Find where the given text appears and provide that cell's center as [x, y] coordinate. 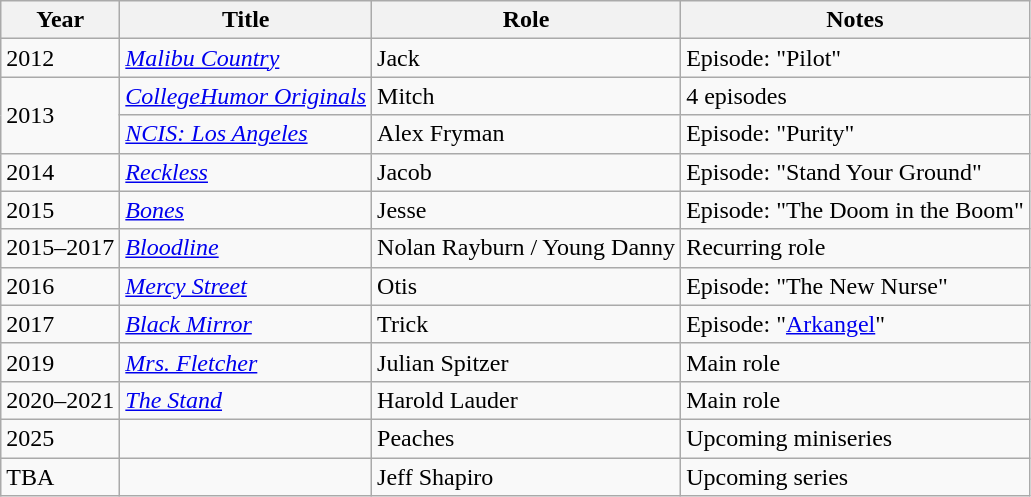
Upcoming series [856, 477]
2016 [60, 286]
Notes [856, 20]
Jesse [526, 210]
Mercy Street [246, 286]
2019 [60, 362]
Role [526, 20]
NCIS: Los Angeles [246, 134]
2025 [60, 438]
Jack [526, 58]
2013 [60, 115]
Episode: "The New Nurse" [856, 286]
2015 [60, 210]
Upcoming miniseries [856, 438]
Episode: "Stand Your Ground" [856, 172]
Peaches [526, 438]
TBA [60, 477]
Bloodline [246, 248]
Malibu Country [246, 58]
Episode: "Arkangel" [856, 324]
Episode: "The Doom in the Boom" [856, 210]
Julian Spitzer [526, 362]
The Stand [246, 400]
2012 [60, 58]
Trick [526, 324]
Nolan Rayburn / Young Danny [526, 248]
4 episodes [856, 96]
Harold Lauder [526, 400]
Jeff Shapiro [526, 477]
Bones [246, 210]
Mrs. Fletcher [246, 362]
2017 [60, 324]
Reckless [246, 172]
Episode: "Purity" [856, 134]
Black Mirror [246, 324]
2015–2017 [60, 248]
Otis [526, 286]
2014 [60, 172]
2020–2021 [60, 400]
Year [60, 20]
Mitch [526, 96]
Recurring role [856, 248]
Title [246, 20]
Episode: "Pilot" [856, 58]
Jacob [526, 172]
CollegeHumor Originals [246, 96]
Alex Fryman [526, 134]
